Locate the cell with the specified text and output its (x, y) center coordinate. 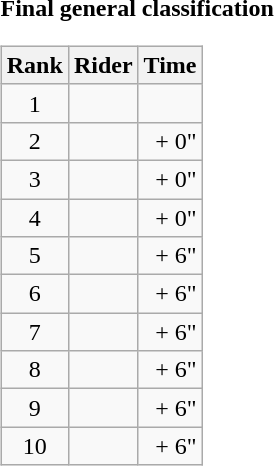
8 (34, 370)
6 (34, 294)
10 (34, 446)
2 (34, 141)
9 (34, 408)
Rank (34, 65)
1 (34, 103)
7 (34, 332)
Rider (103, 65)
4 (34, 217)
5 (34, 256)
Time (170, 65)
3 (34, 179)
